Provide the [x, y] coordinate of the cell's center where the given text is located.  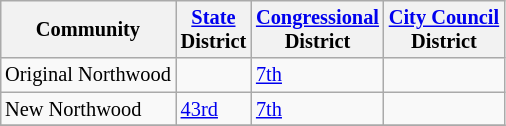
CongressionalDistrict [318, 29]
New Northwood [88, 109]
Community [88, 29]
43rd [214, 109]
StateDistrict [214, 29]
City CouncilDistrict [444, 29]
Original Northwood [88, 75]
